Search for the cell housing the specified text and yield its (x, y) center coordinate. 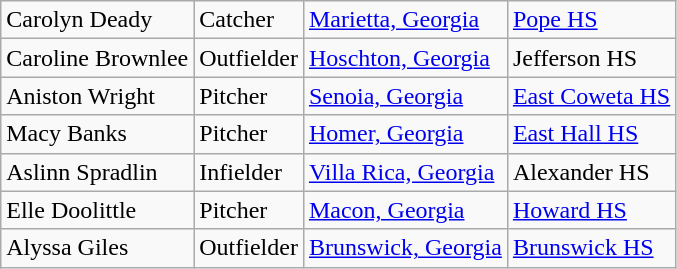
East Hall HS (591, 134)
Jefferson HS (591, 58)
Senoia, Georgia (405, 96)
Villa Rica, Georgia (405, 172)
Carolyn Deady (98, 20)
Marietta, Georgia (405, 20)
Catcher (249, 20)
Brunswick, Georgia (405, 248)
Alexander HS (591, 172)
Aslinn Spradlin (98, 172)
Brunswick HS (591, 248)
Caroline Brownlee (98, 58)
Alyssa Giles (98, 248)
Howard HS (591, 210)
Homer, Georgia (405, 134)
Elle Doolittle (98, 210)
East Coweta HS (591, 96)
Macy Banks (98, 134)
Aniston Wright (98, 96)
Macon, Georgia (405, 210)
Infielder (249, 172)
Pope HS (591, 20)
Hoschton, Georgia (405, 58)
